Return the (X, Y) coordinate for the center point of the cell that contains the specified text.  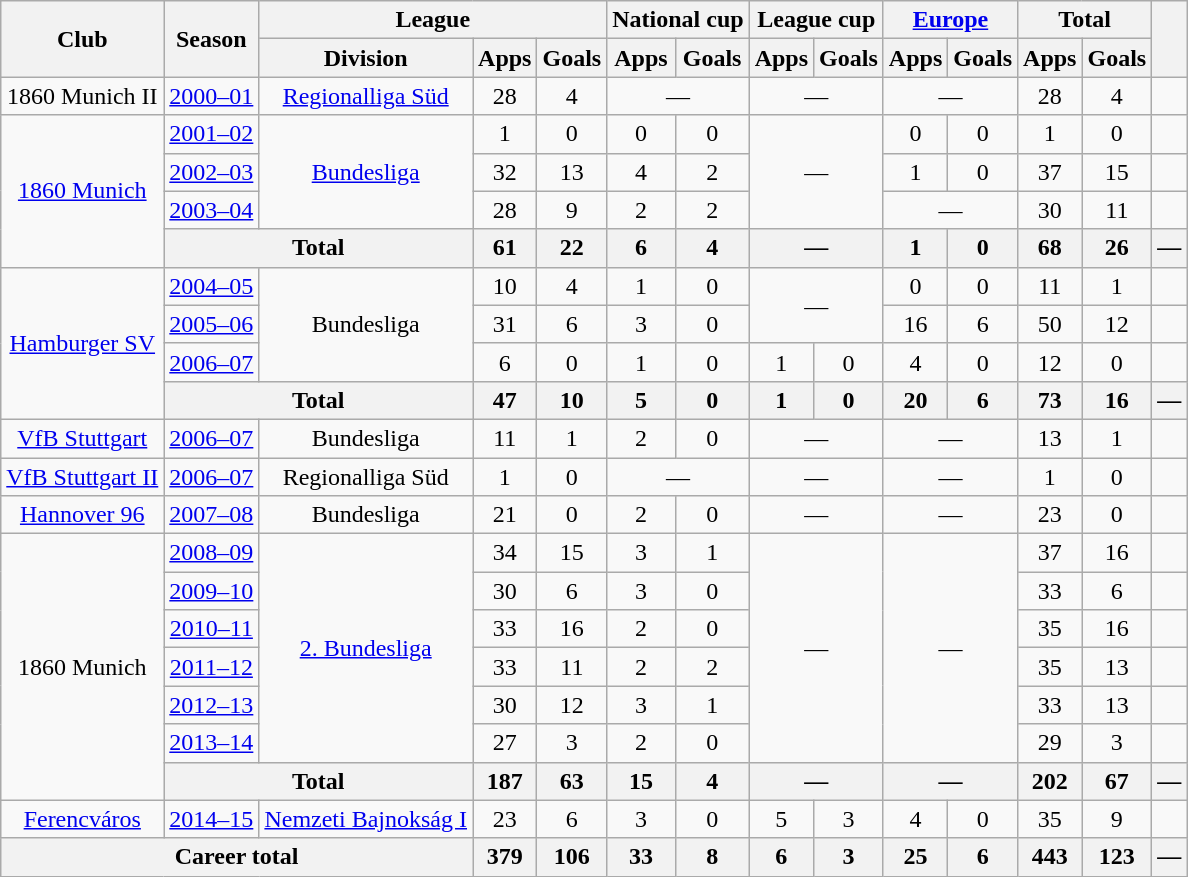
73 (1050, 400)
8 (712, 857)
Europe (950, 20)
34 (505, 553)
Division (366, 58)
32 (505, 172)
2009–10 (212, 591)
2004–05 (212, 286)
106 (572, 857)
67 (1117, 781)
2001–02 (212, 134)
187 (505, 781)
Club (82, 39)
2008–09 (212, 553)
1860 Munich II (82, 96)
Nemzeti Bajnokság I (366, 819)
Ferencváros (82, 819)
2011–12 (212, 667)
League (433, 20)
2010–11 (212, 629)
22 (572, 248)
2000–01 (212, 96)
202 (1050, 781)
50 (1050, 324)
63 (572, 781)
26 (1117, 248)
Hannover 96 (82, 515)
2002–03 (212, 172)
National cup (678, 20)
2005–06 (212, 324)
Career total (237, 857)
League cup (816, 20)
VfB Stuttgart (82, 438)
2014–15 (212, 819)
27 (505, 743)
2007–08 (212, 515)
2012–13 (212, 705)
25 (915, 857)
2003–04 (212, 210)
2. Bundesliga (366, 648)
443 (1050, 857)
21 (505, 515)
2013–14 (212, 743)
Hamburger SV (82, 343)
379 (505, 857)
68 (1050, 248)
31 (505, 324)
29 (1050, 743)
20 (915, 400)
Season (212, 39)
123 (1117, 857)
61 (505, 248)
47 (505, 400)
VfB Stuttgart II (82, 477)
